Provide the [x, y] coordinate of the cell's center where the given text is located.  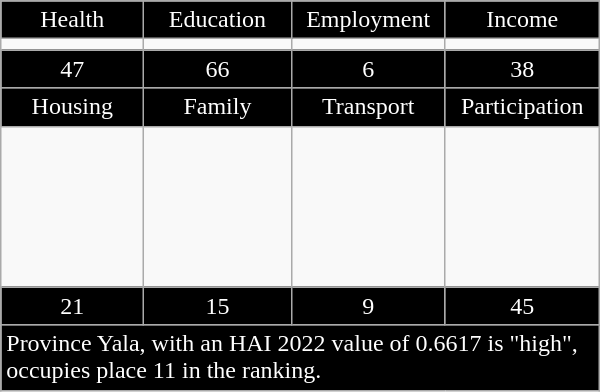
Employment [368, 20]
Province Yala, with an HAI 2022 value of 0.6617 is "high", occupies place 11 in the ranking. [300, 358]
Income [522, 20]
Health [72, 20]
45 [522, 306]
9 [368, 306]
21 [72, 306]
66 [218, 69]
38 [522, 69]
15 [218, 306]
Housing [72, 107]
47 [72, 69]
6 [368, 69]
Participation [522, 107]
Education [218, 20]
Transport [368, 107]
Family [218, 107]
